Determine the [X, Y] coordinate at the center of the cell enclosing the given text.  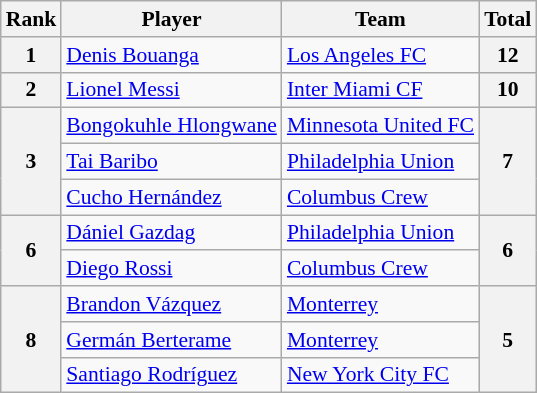
8 [32, 340]
Tai Baribo [172, 162]
New York City FC [380, 375]
Lionel Messi [172, 90]
Bongokuhle Hlongwane [172, 126]
Brandon Vázquez [172, 304]
12 [508, 55]
Germán Berterame [172, 340]
Denis Bouanga [172, 55]
Los Angeles FC [380, 55]
Minnesota United FC [380, 126]
10 [508, 90]
7 [508, 162]
Total [508, 19]
3 [32, 162]
2 [32, 90]
Dániel Gazdag [172, 233]
5 [508, 340]
1 [32, 55]
Cucho Hernández [172, 197]
Diego Rossi [172, 269]
Player [172, 19]
Inter Miami CF [380, 90]
Team [380, 19]
Rank [32, 19]
Santiago Rodríguez [172, 375]
